Capture the cell that displays the provided text and extract its [X, Y] central coordinate. 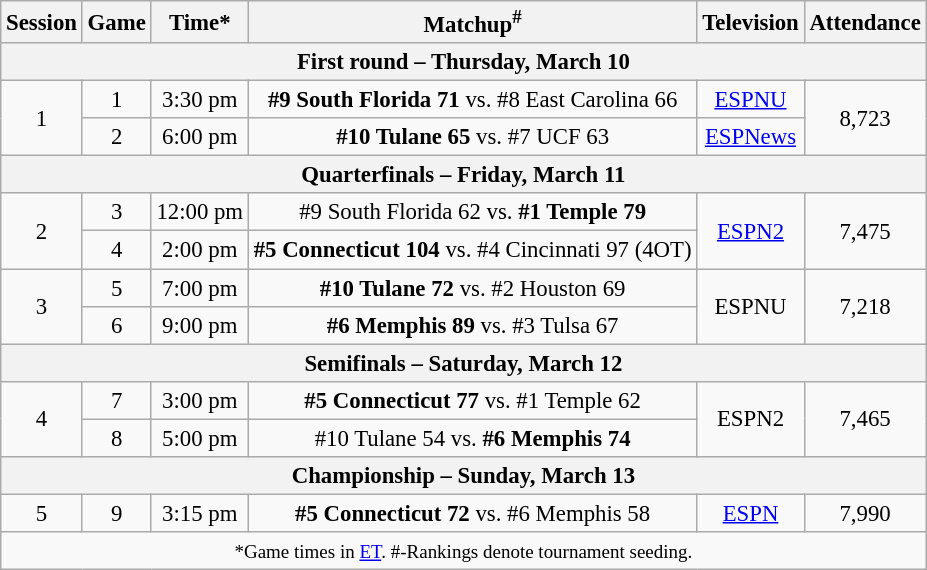
8 [116, 438]
#10 Tulane 65 vs. #7 UCF 63 [472, 137]
8,723 [865, 118]
#5 Connecticut 72 vs. #6 Memphis 58 [472, 513]
Time* [200, 22]
Quarterfinals – Friday, March 11 [464, 175]
3:30 pm [200, 100]
#9 South Florida 71 vs. #8 East Carolina 66 [472, 100]
7:00 pm [200, 288]
7,990 [865, 513]
ESPN [750, 513]
Television [750, 22]
Session [42, 22]
7,465 [865, 418]
3:15 pm [200, 513]
Semifinals – Saturday, March 12 [464, 363]
3:00 pm [200, 400]
#6 Memphis 89 vs. #3 Tulsa 67 [472, 325]
6 [116, 325]
First round – Thursday, March 10 [464, 62]
7 [116, 400]
Championship – Sunday, March 13 [464, 476]
Attendance [865, 22]
9:00 pm [200, 325]
7,218 [865, 306]
#10 Tulane 72 vs. #2 Houston 69 [472, 288]
Game [116, 22]
5:00 pm [200, 438]
#10 Tulane 54 vs. #6 Memphis 74 [472, 438]
2:00 pm [200, 250]
6:00 pm [200, 137]
12:00 pm [200, 213]
#5 Connecticut 104 vs. #4 Cincinnati 97 (4OT) [472, 250]
*Game times in ET. #-Rankings denote tournament seeding. [464, 551]
ESPNews [750, 137]
9 [116, 513]
7,475 [865, 232]
#5 Connecticut 77 vs. #1 Temple 62 [472, 400]
Matchup# [472, 22]
#9 South Florida 62 vs. #1 Temple 79 [472, 213]
